Identify which cell holds the provided text, then report its (x, y) central coordinate. 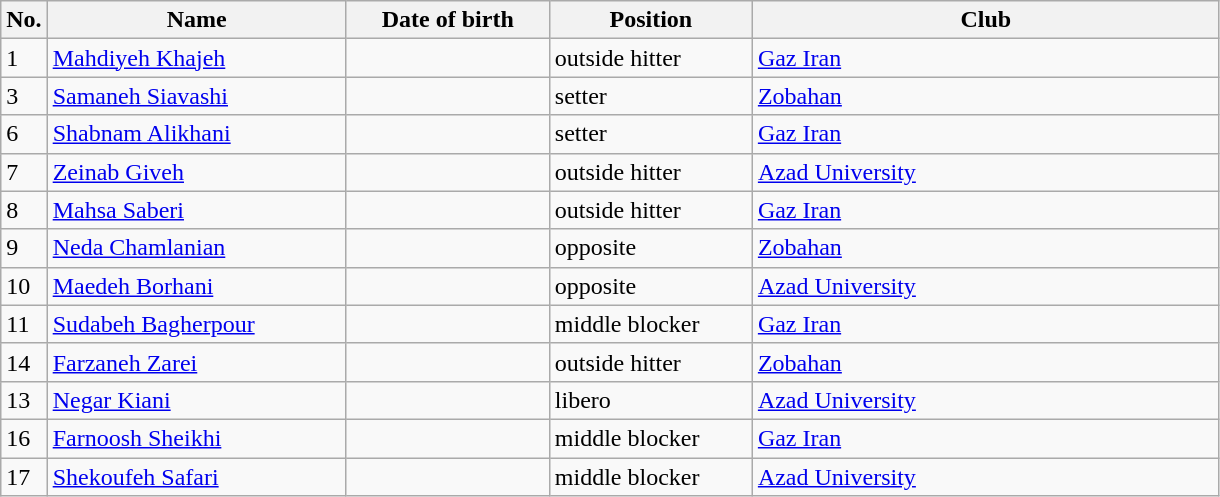
1 (24, 58)
Negar Kiani (196, 400)
Maedeh Borhani (196, 286)
7 (24, 172)
Mahdiyeh Khajeh (196, 58)
Mahsa Saberi (196, 210)
8 (24, 210)
Club (986, 20)
Sudabeh Bagherpour (196, 324)
Shekoufeh Safari (196, 477)
17 (24, 477)
6 (24, 134)
Samaneh Siavashi (196, 96)
10 (24, 286)
13 (24, 400)
Position (650, 20)
9 (24, 248)
11 (24, 324)
3 (24, 96)
Farzaneh Zarei (196, 362)
Name (196, 20)
14 (24, 362)
16 (24, 438)
Farnoosh Sheikhi (196, 438)
libero (650, 400)
Shabnam Alikhani (196, 134)
No. (24, 20)
Date of birth (448, 20)
Neda Chamlanian (196, 248)
Zeinab Giveh (196, 172)
